Determine the [x, y] coordinate at the center of the cell enclosing the given text.  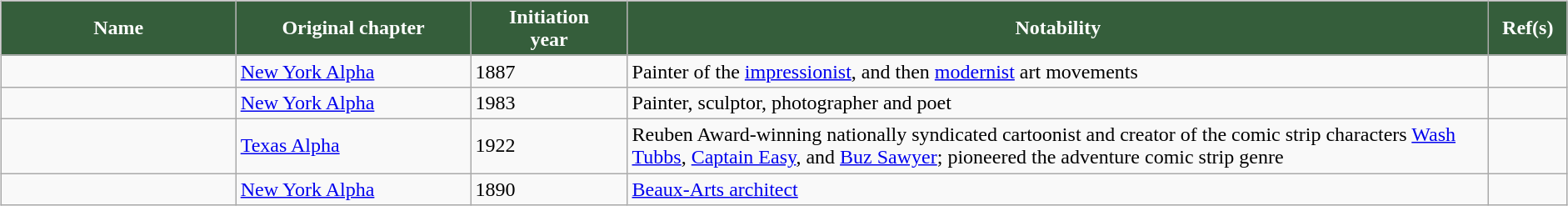
Painter of the impressionist, and then modernist art movements [1058, 71]
1922 [549, 145]
Texas Alpha [353, 145]
1890 [549, 189]
1887 [549, 71]
Name [118, 28]
Notability [1058, 28]
Beaux-Arts architect [1058, 189]
Original chapter [353, 28]
Ref(s) [1528, 28]
Initiationyear [549, 28]
Painter, sculptor, photographer and poet [1058, 103]
1983 [549, 103]
